Return (x, y) of the center of cell containing provided text 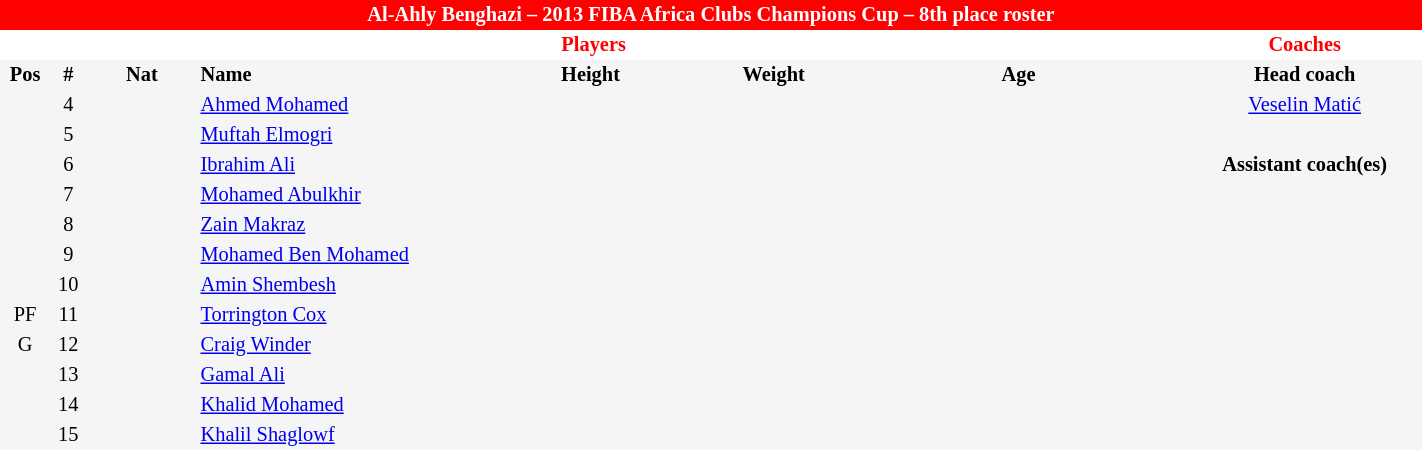
12 (68, 345)
Pos (25, 75)
Head coach (1304, 75)
Assistant coach(es) (1304, 165)
8 (68, 225)
Veselin Matić (1304, 105)
6 (68, 165)
Nat (142, 75)
13 (68, 375)
Craig Winder (340, 345)
11 (68, 315)
Height (591, 75)
15 (68, 435)
10 (68, 285)
Zain Makraz (340, 225)
Name (340, 75)
Age (1019, 75)
Ahmed Mohamed (340, 105)
Gamal Ali (340, 375)
Khalil Shaglowf (340, 435)
Al-Ahly Benghazi – 2013 FIBA Africa Clubs Champions Cup – 8th place roster (711, 15)
Ibrahim Ali (340, 165)
Coaches (1304, 45)
5 (68, 135)
Mohamed Abulkhir (340, 195)
9 (68, 255)
Khalid Mohamed (340, 405)
Muftah Elmogri (340, 135)
7 (68, 195)
Weight (774, 75)
Amin Shembesh (340, 285)
G (25, 345)
4 (68, 105)
Mohamed Ben Mohamed (340, 255)
Players (594, 45)
PF (25, 315)
Torrington Cox (340, 315)
# (68, 75)
14 (68, 405)
